Search for the cell housing the specified text and yield its [x, y] center coordinate. 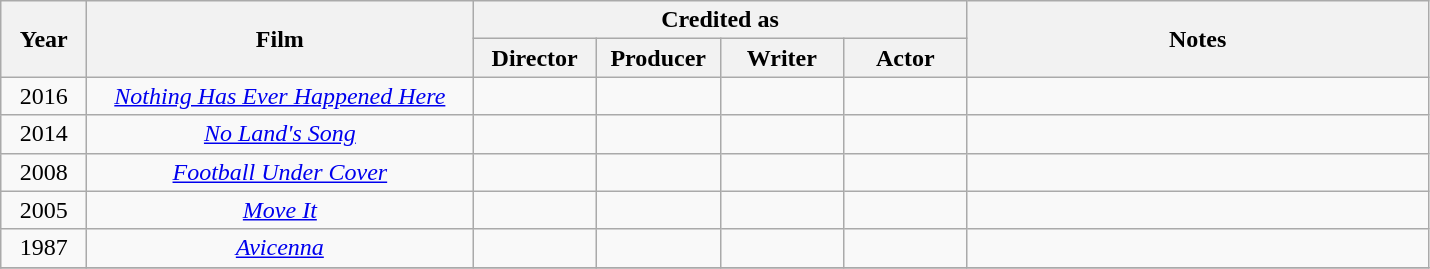
Producer [658, 58]
1987 [44, 248]
Football Under Cover [280, 172]
Move It [280, 210]
Avicenna [280, 248]
2014 [44, 134]
Nothing Has Ever Happened Here [280, 96]
Actor [906, 58]
2016 [44, 96]
2005 [44, 210]
Notes [1198, 39]
Credited as [720, 20]
Film [280, 39]
Writer [782, 58]
2008 [44, 172]
Director [535, 58]
No Land's Song [280, 134]
Year [44, 39]
